Search for the cell housing the specified text and yield its (X, Y) center coordinate. 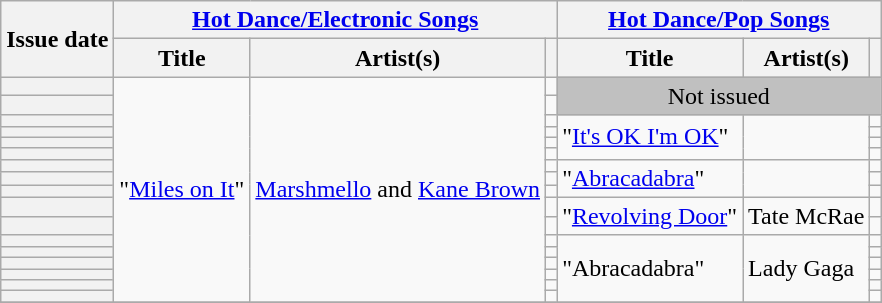
Hot Dance/Electronic Songs (336, 20)
"Miles on It" (182, 190)
Marshmello and Kane Brown (398, 190)
Not issued (719, 96)
Hot Dance/Pop Songs (719, 20)
"It's OK I'm OK" (650, 137)
Issue date (58, 39)
Tate McRae (806, 216)
Lady Gaga (806, 268)
"Revolving Door" (650, 216)
